For the text-containing cell, return its midpoint in (x, y) coordinate format. 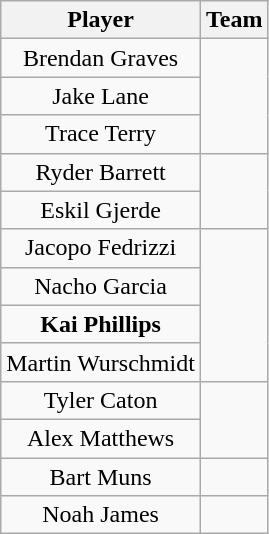
Tyler Caton (101, 400)
Martin Wurschmidt (101, 362)
Noah James (101, 515)
Jacopo Fedrizzi (101, 248)
Team (234, 20)
Bart Muns (101, 477)
Jake Lane (101, 96)
Brendan Graves (101, 58)
Kai Phillips (101, 324)
Eskil Gjerde (101, 210)
Player (101, 20)
Nacho Garcia (101, 286)
Trace Terry (101, 134)
Alex Matthews (101, 438)
Ryder Barrett (101, 172)
